Find where the given text appears and provide that cell's center as [x, y] coordinate. 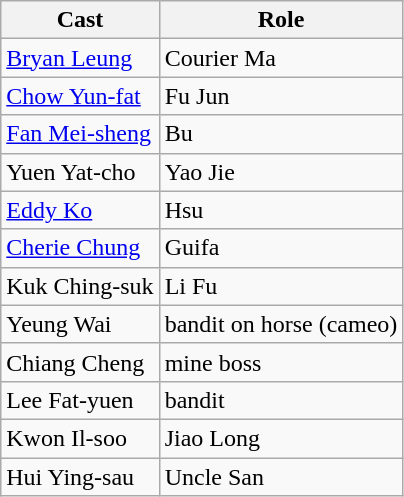
Yuen Yat-cho [80, 172]
Chiang Cheng [80, 362]
Kuk Ching-suk [80, 286]
Bu [281, 134]
Chow Yun-fat [80, 96]
Hsu [281, 210]
Guifa [281, 248]
mine boss [281, 362]
Cast [80, 20]
Fan Mei-sheng [80, 134]
Jiao Long [281, 438]
bandit [281, 400]
Kwon Il-soo [80, 438]
Lee Fat-yuen [80, 400]
Bryan Leung [80, 58]
Uncle San [281, 477]
Li Fu [281, 286]
Fu Jun [281, 96]
Hui Ying-sau [80, 477]
Yeung Wai [80, 324]
Role [281, 20]
Eddy Ko [80, 210]
Yao Jie [281, 172]
Cherie Chung [80, 248]
Courier Ma [281, 58]
bandit on horse (cameo) [281, 324]
